From the cell containing the given text, extract its center point as [x, y] coordinate. 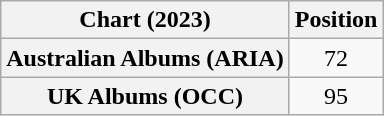
Chart (2023) [145, 20]
95 [336, 96]
Australian Albums (ARIA) [145, 58]
72 [336, 58]
Position [336, 20]
UK Albums (OCC) [145, 96]
